Search for the cell housing the specified text and yield its [x, y] center coordinate. 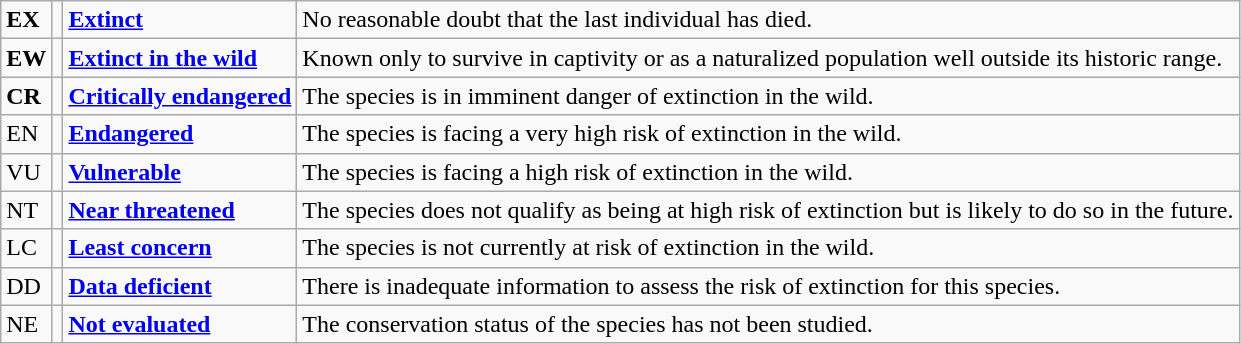
Data deficient [180, 286]
The species is in imminent danger of extinction in the wild. [768, 96]
EN [26, 134]
The conservation status of the species has not been studied. [768, 324]
NT [26, 210]
VU [26, 172]
NE [26, 324]
Endangered [180, 134]
Known only to survive in captivity or as a naturalized population well outside its historic range. [768, 58]
EW [26, 58]
The species does not qualify as being at high risk of extinction but is likely to do so in the future. [768, 210]
DD [26, 286]
The species is facing a very high risk of extinction in the wild. [768, 134]
No reasonable doubt that the last individual has died. [768, 20]
The species is not currently at risk of extinction in the wild. [768, 248]
There is inadequate information to assess the risk of extinction for this species. [768, 286]
Extinct in the wild [180, 58]
LC [26, 248]
Least concern [180, 248]
Near threatened [180, 210]
EX [26, 20]
Not evaluated [180, 324]
The species is facing a high risk of extinction in the wild. [768, 172]
Extinct [180, 20]
Critically endangered [180, 96]
CR [26, 96]
Vulnerable [180, 172]
